Capture the cell that displays the provided text and extract its (X, Y) central coordinate. 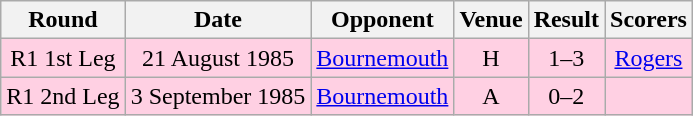
Date (218, 20)
Round (63, 20)
Venue (491, 20)
A (491, 96)
21 August 1985 (218, 58)
Opponent (382, 20)
0–2 (566, 96)
Result (566, 20)
3 September 1985 (218, 96)
R1 2nd Leg (63, 96)
Scorers (648, 20)
1–3 (566, 58)
Rogers (648, 58)
H (491, 58)
R1 1st Leg (63, 58)
